Identify which cell holds the provided text, then report its (x, y) central coordinate. 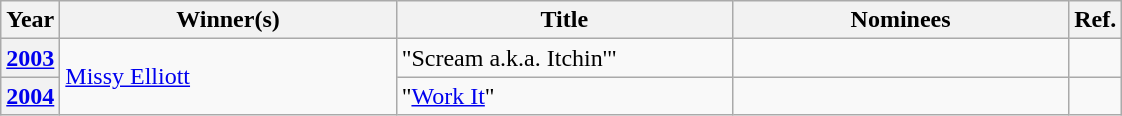
Title (564, 20)
"Work It" (564, 96)
Nominees (900, 20)
2004 (30, 96)
Missy Elliott (228, 77)
2003 (30, 58)
Winner(s) (228, 20)
"Scream a.k.a. Itchin'" (564, 58)
Ref. (1096, 20)
Year (30, 20)
